Capture the cell that displays the provided text and extract its [x, y] central coordinate. 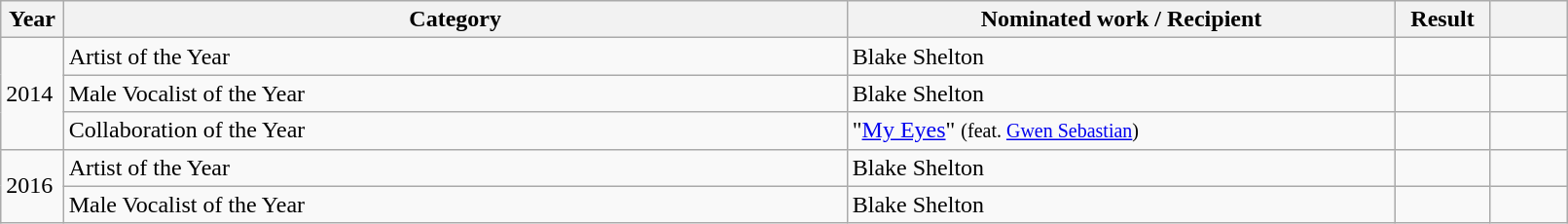
Result [1442, 19]
Collaboration of the Year [456, 131]
"My Eyes" (feat. Gwen Sebastian) [1121, 131]
Year [32, 19]
2014 [32, 93]
Category [456, 19]
Nominated work / Recipient [1121, 19]
2016 [32, 186]
